Identify which cell holds the provided text, then report its (x, y) central coordinate. 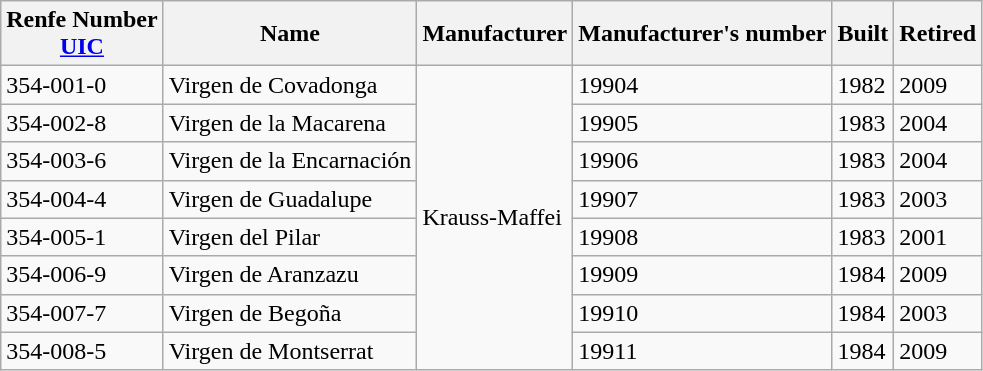
Name (290, 34)
Krauss-Maffei (495, 218)
1982 (863, 85)
Virgen de la Encarnación (290, 161)
19908 (702, 237)
354-002-8 (82, 123)
Virgen de la Macarena (290, 123)
Manufacturer (495, 34)
19905 (702, 123)
354-006-9 (82, 275)
19910 (702, 313)
19907 (702, 199)
Virgen de Montserrat (290, 351)
Virgen de Covadonga (290, 85)
Renfe NumberUIC (82, 34)
19911 (702, 351)
Virgen del Pilar (290, 237)
Retired (938, 34)
19904 (702, 85)
Virgen de Guadalupe (290, 199)
Virgen de Aranzazu (290, 275)
19909 (702, 275)
19906 (702, 161)
354-001-0 (82, 85)
Built (863, 34)
354-008-5 (82, 351)
354-003-6 (82, 161)
Manufacturer's number (702, 34)
354-005-1 (82, 237)
2001 (938, 237)
Virgen de Begoña (290, 313)
354-004-4 (82, 199)
354-007-7 (82, 313)
